Scan for the cell matching the given text and deliver its (X, Y) coordinate at center. 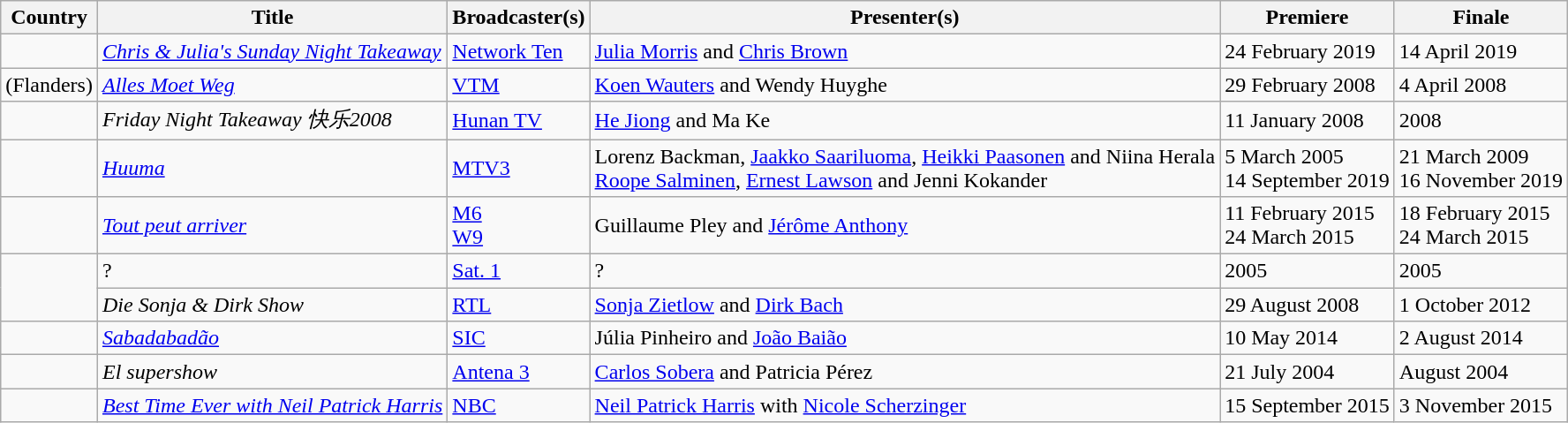
Guillaume Pley and Jérôme Anthony (905, 226)
Tout peut arriver (272, 226)
Carlos Sobera and Patricia Pérez (905, 372)
MTV3 (519, 168)
21 July 2004 (1308, 372)
Sat. 1 (519, 271)
18 February 201524 March 2015 (1481, 226)
Hunan TV (519, 120)
Lorenz Backman, Jaakko Saariluoma, Heikki Paasonen and Niina HeralaRoope Salminen, Ernest Lawson and Jenni Kokander (905, 168)
29 February 2008 (1308, 85)
10 May 2014 (1308, 338)
Huuma (272, 168)
Antena 3 (519, 372)
11 January 2008 (1308, 120)
15 September 2015 (1308, 405)
24 February 2019 (1308, 51)
5 March 200514 September 2019 (1308, 168)
Presenter(s) (905, 18)
Chris & Julia's Sunday Night Takeaway (272, 51)
(Flanders) (49, 85)
Premiere (1308, 18)
Title (272, 18)
Neil Patrick Harris with Nicole Scherzinger (905, 405)
1 October 2012 (1481, 305)
Koen Wauters and Wendy Huyghe (905, 85)
El supershow (272, 372)
3 November 2015 (1481, 405)
2008 (1481, 120)
Broadcaster(s) (519, 18)
21 March 200916 November 2019 (1481, 168)
Network Ten (519, 51)
Alles Moet Weg (272, 85)
2 August 2014 (1481, 338)
August 2004 (1481, 372)
Julia Morris and Chris Brown (905, 51)
Best Time Ever with Neil Patrick Harris (272, 405)
Júlia Pinheiro and João Baião (905, 338)
Sonja Zietlow and Dirk Bach (905, 305)
Country (49, 18)
4 April 2008 (1481, 85)
M6W9 (519, 226)
Friday Night Takeaway 快乐2008 (272, 120)
Finale (1481, 18)
Sabadabadão (272, 338)
RTL (519, 305)
He Jiong and Ma Ke (905, 120)
11 February 201524 March 2015 (1308, 226)
SIC (519, 338)
NBC (519, 405)
29 August 2008 (1308, 305)
14 April 2019 (1481, 51)
Die Sonja & Dirk Show (272, 305)
VTM (519, 85)
